From the cell containing the given text, extract its center point as [X, Y] coordinate. 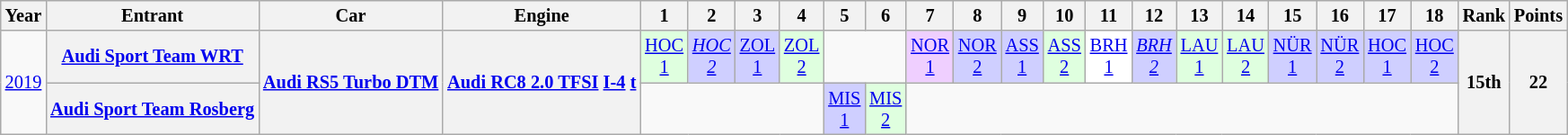
LAU1 [1200, 57]
Audi RC8 2.0 TFSI I-4 t [542, 83]
15th [1484, 83]
2019 [23, 83]
MIS1 [844, 109]
6 [885, 15]
ASS1 [1022, 57]
LAU2 [1246, 57]
Rank [1484, 15]
BRH2 [1153, 57]
Year [23, 15]
3 [758, 15]
Entrant [153, 15]
18 [1435, 15]
4 [801, 15]
14 [1246, 15]
16 [1340, 15]
Car [350, 15]
Audi Sport Team WRT [153, 57]
11 [1109, 15]
Audi RS5 Turbo DTM [350, 83]
1 [665, 15]
NÜR1 [1293, 57]
Engine [542, 15]
ZOL2 [801, 57]
13 [1200, 15]
MIS2 [885, 109]
12 [1153, 15]
Points [1538, 15]
15 [1293, 15]
5 [844, 15]
22 [1538, 83]
NOR2 [977, 57]
ASS2 [1065, 57]
BRH1 [1109, 57]
2 [711, 15]
8 [977, 15]
Audi Sport Team Rosberg [153, 109]
NOR1 [930, 57]
10 [1065, 15]
17 [1387, 15]
ZOL1 [758, 57]
NÜR2 [1340, 57]
9 [1022, 15]
7 [930, 15]
